Provide the [X, Y] coordinate of the cell's center where the given text is located.  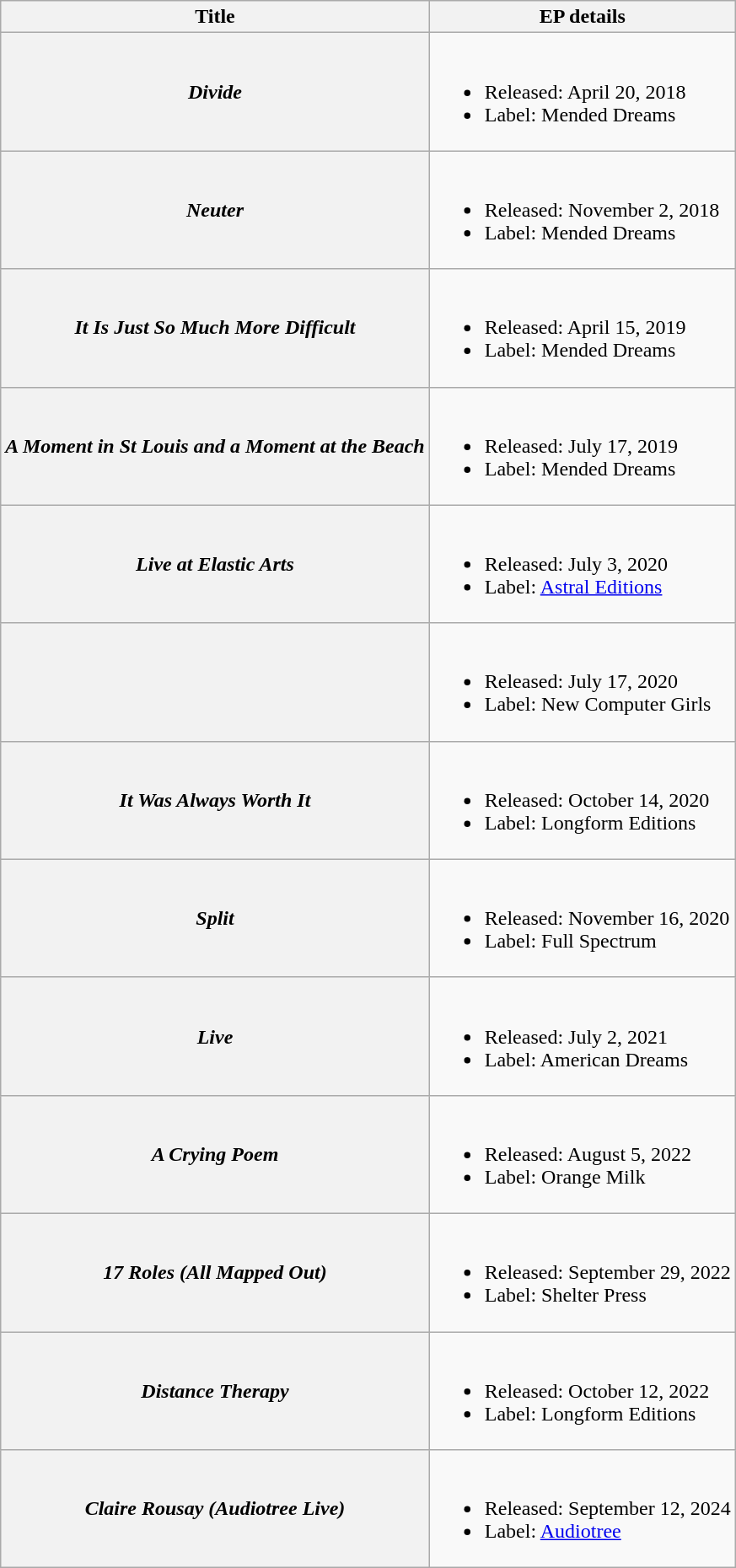
17 Roles (All Mapped Out) [215, 1272]
Title [215, 17]
Released: July 2, 2021Label: American Dreams [582, 1036]
Released: August 5, 2022Label: Orange Milk [582, 1154]
It Is Just So Much More Difficult [215, 328]
A Crying Poem [215, 1154]
Split [215, 918]
Released: September 29, 2022Label: Shelter Press [582, 1272]
EP details [582, 17]
Released: October 14, 2020Label: Longform Editions [582, 800]
Released: July 17, 2019Label: Mended Dreams [582, 446]
Live [215, 1036]
Released: July 3, 2020Label: Astral Editions [582, 564]
Released: October 12, 2022Label: Longform Editions [582, 1391]
Released: April 15, 2019Label: Mended Dreams [582, 328]
Distance Therapy [215, 1391]
Released: November 16, 2020Label: Full Spectrum [582, 918]
Neuter [215, 210]
Released: April 20, 2018Label: Mended Dreams [582, 92]
Claire Rousay (Audiotree Live) [215, 1509]
A Moment in St Louis and a Moment at the Beach [215, 446]
Released: November 2, 2018Label: Mended Dreams [582, 210]
Divide [215, 92]
Live at Elastic Arts [215, 564]
It Was Always Worth It [215, 800]
Released: July 17, 2020Label: New Computer Girls [582, 682]
Released: September 12, 2024Label: Audiotree [582, 1509]
